Scan for the cell matching the given text and deliver its [x, y] coordinate at center. 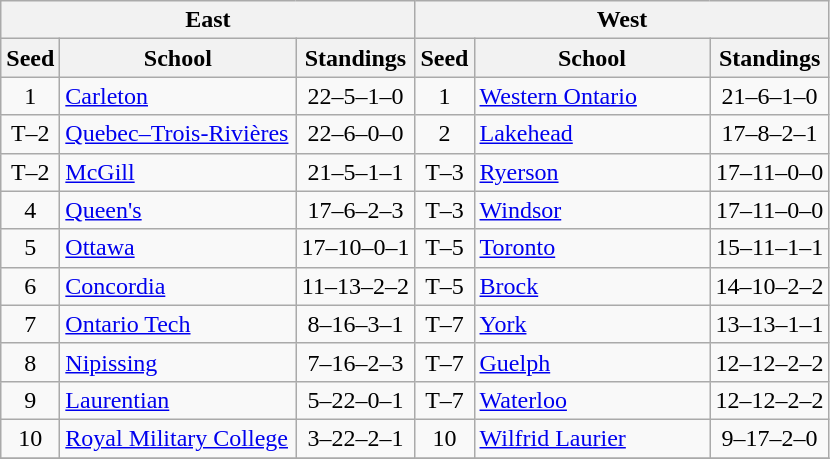
22–6–0–0 [356, 134]
McGill [178, 172]
6 [30, 286]
Carleton [178, 96]
2 [444, 134]
17–8–2–1 [770, 134]
13–13–1–1 [770, 324]
West [622, 20]
8–16–3–1 [356, 324]
Ottawa [178, 248]
Lakehead [592, 134]
17–6–2–3 [356, 210]
17–10–0–1 [356, 248]
7–16–2–3 [356, 362]
Wilfrid Laurier [592, 438]
Concordia [178, 286]
22–5–1–0 [356, 96]
Queen's [178, 210]
21–5–1–1 [356, 172]
15–11–1–1 [770, 248]
14–10–2–2 [770, 286]
Guelph [592, 362]
9 [30, 400]
8 [30, 362]
21–6–1–0 [770, 96]
3–22–2–1 [356, 438]
Toronto [592, 248]
5–22–0–1 [356, 400]
Ontario Tech [178, 324]
Ryerson [592, 172]
11–13–2–2 [356, 286]
5 [30, 248]
Royal Military College [178, 438]
7 [30, 324]
4 [30, 210]
Windsor [592, 210]
Laurentian [178, 400]
Waterloo [592, 400]
Quebec–Trois-Rivières [178, 134]
East [208, 20]
9–17–2–0 [770, 438]
York [592, 324]
Western Ontario [592, 96]
Nipissing [178, 362]
Brock [592, 286]
